Scan for the cell matching the given text and deliver its [x, y] coordinate at center. 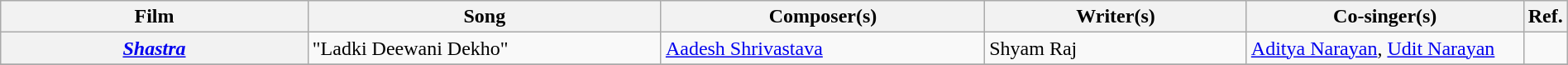
Co-singer(s) [1384, 17]
Writer(s) [1116, 17]
"Ladki Deewani Dekho" [485, 48]
Aditya Narayan, Udit Narayan [1384, 48]
Shastra [154, 48]
Aadesh Shrivastava [822, 48]
Ref. [1545, 17]
Composer(s) [822, 17]
Song [485, 17]
Shyam Raj [1116, 48]
Film [154, 17]
